Find where the given text appears and provide that cell's center as (X, Y) coordinate. 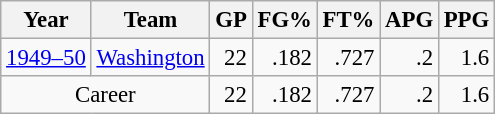
PPG (466, 20)
GP (231, 20)
1949–50 (46, 58)
FG% (284, 20)
Career (106, 95)
APG (410, 20)
Team (150, 20)
Year (46, 20)
Washington (150, 58)
FT% (348, 20)
